Return [X, Y] of the center of cell containing provided text 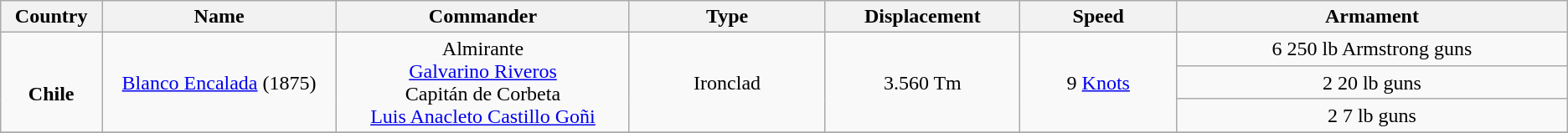
2 7 lb guns [1372, 115]
Armament [1372, 17]
Type [727, 17]
6 250 lb Armstrong guns [1372, 49]
9 Knots [1099, 82]
Name [219, 17]
AlmiranteGalvarino Riveros Capitán de Corbeta Luis Anacleto Castillo Goñi [483, 82]
Displacement [923, 17]
Speed [1099, 17]
Ironclad [727, 82]
Blanco Encalada (1875) [219, 82]
2 20 lb guns [1372, 82]
Commander [483, 17]
Chile [52, 82]
Country [52, 17]
3.560 Tm [923, 82]
